Scan for the cell matching the given text and deliver its [x, y] coordinate at center. 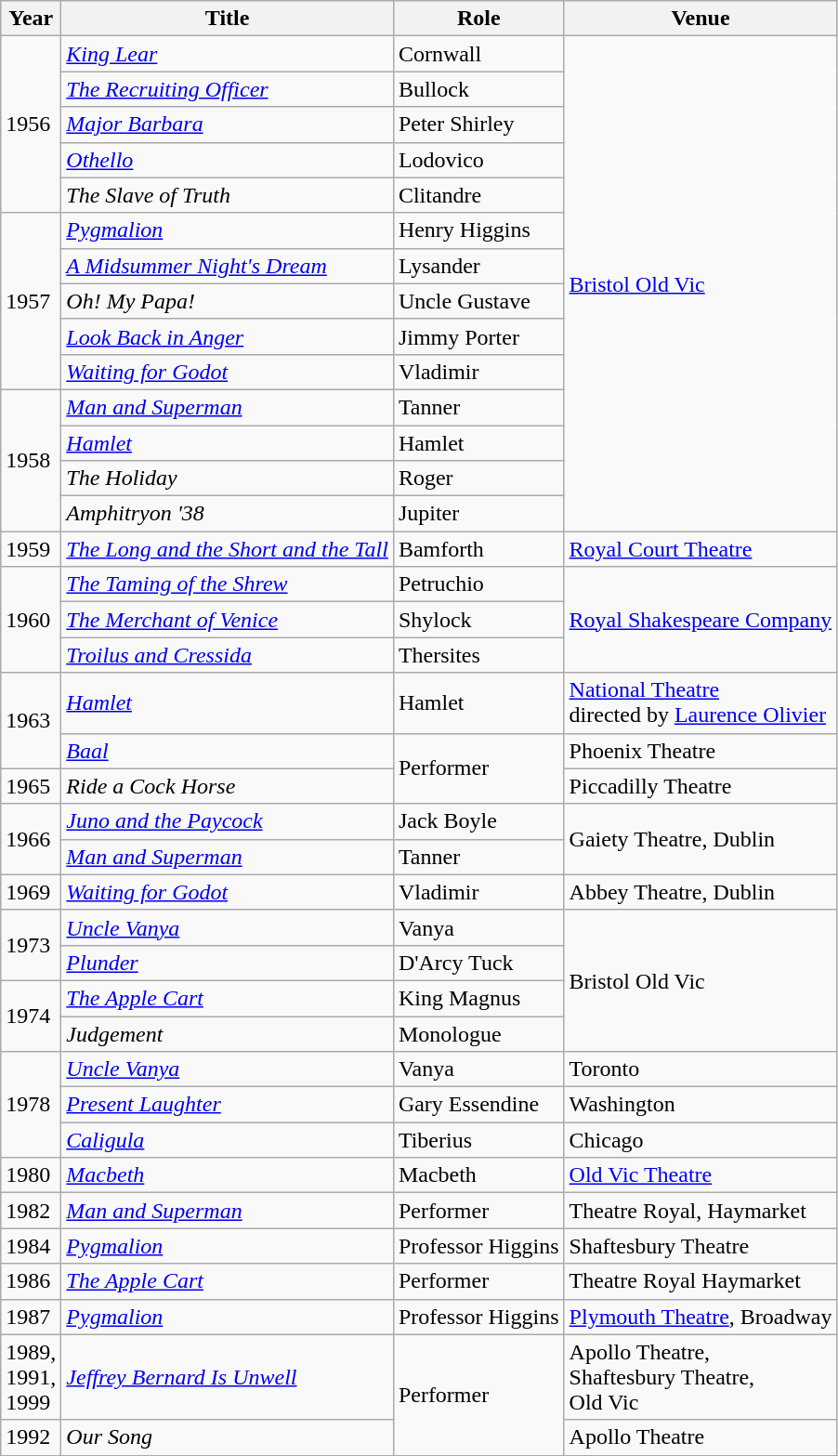
1992 [32, 1437]
1987 [32, 1317]
Troilus and Cressida [228, 655]
Gaiety Theatre, Dublin [701, 839]
Thersites [478, 655]
The Recruiting Officer [228, 89]
Role [478, 19]
1963 [32, 721]
Roger [478, 479]
1957 [32, 301]
Jupiter [478, 514]
Royal Court Theatre [701, 549]
Plymouth Theatre, Broadway [701, 1317]
Peter Shirley [478, 125]
Ride a Cock Horse [228, 786]
1959 [32, 549]
Phoenix Theatre [701, 751]
1978 [32, 1105]
1984 [32, 1246]
Jeffrey Bernard Is Unwell [228, 1377]
Abbey Theatre, Dublin [701, 892]
Our Song [228, 1437]
1965 [32, 786]
Gary Essendine [478, 1105]
National Theatre directed by Laurence Olivier [701, 702]
Title [228, 19]
King Lear [228, 54]
Monologue [478, 1034]
Othello [228, 160]
Venue [701, 19]
1982 [32, 1211]
Bullock [478, 89]
Theatre Royal Haymarket [701, 1281]
Oh! My Papa! [228, 301]
Lysander [478, 266]
1974 [32, 1016]
Look Back in Anger [228, 336]
Henry Higgins [478, 230]
1986 [32, 1281]
Old Vic Theatre [701, 1175]
D'Arcy Tuck [478, 963]
King Magnus [478, 998]
Bamforth [478, 549]
Theatre Royal, Haymarket [701, 1211]
Amphitryon '38 [228, 514]
Clitandre [478, 195]
Tiberius [478, 1140]
Lodovico [478, 160]
Baal [228, 751]
Shylock [478, 620]
Juno and the Paycock [228, 821]
Year [32, 19]
Petruchio [478, 584]
Jimmy Porter [478, 336]
Toronto [701, 1069]
A Midsummer Night's Dream [228, 266]
The Long and the Short and the Tall [228, 549]
Chicago [701, 1140]
1973 [32, 945]
Washington [701, 1105]
Royal Shakespeare Company [701, 620]
Apollo Theatre, Shaftesbury Theatre, Old Vic [701, 1377]
1980 [32, 1175]
1960 [32, 620]
Present Laughter [228, 1105]
The Slave of Truth [228, 195]
1989, 1991, 1999 [32, 1377]
Major Barbara [228, 125]
Cornwall [478, 54]
Plunder [228, 963]
Apollo Theatre [701, 1437]
Shaftesbury Theatre [701, 1246]
The Holiday [228, 479]
Uncle Gustave [478, 301]
Piccadilly Theatre [701, 786]
1966 [32, 839]
1956 [32, 125]
The Taming of the Shrew [228, 584]
Jack Boyle [478, 821]
Judgement [228, 1034]
1969 [32, 892]
1958 [32, 460]
The Merchant of Venice [228, 620]
Caligula [228, 1140]
